Return the (x, y) coordinate for the center point of the cell that contains the specified text.  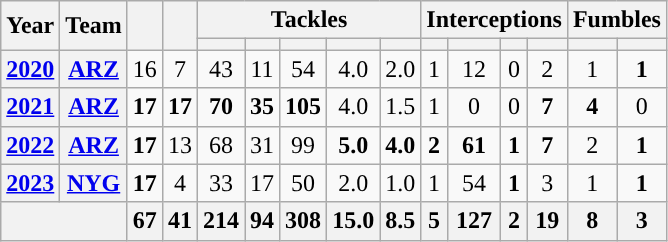
NYG (94, 183)
35 (262, 107)
99 (304, 145)
68 (220, 145)
1.0 (400, 183)
Team (94, 26)
Fumbles (616, 20)
2023 (30, 183)
16 (144, 69)
2022 (30, 145)
50 (304, 183)
2020 (30, 69)
5.0 (354, 145)
19 (547, 221)
15.0 (354, 221)
8 (592, 221)
31 (262, 145)
61 (474, 145)
70 (220, 107)
94 (262, 221)
Tackles (308, 20)
43 (220, 69)
41 (180, 221)
1.5 (400, 107)
8.5 (400, 221)
105 (304, 107)
Year (30, 26)
33 (220, 183)
13 (180, 145)
214 (220, 221)
127 (474, 221)
Interceptions (494, 20)
11 (262, 69)
5 (434, 221)
308 (304, 221)
2021 (30, 107)
12 (474, 69)
67 (144, 221)
